Locate the cell with the specified text and output its [X, Y] center coordinate. 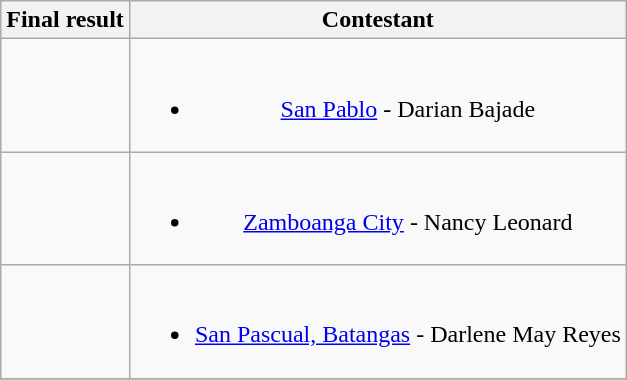
Contestant [378, 20]
San Pascual, Batangas - Darlene May Reyes [378, 322]
Final result [66, 20]
San Pablo - Darian Bajade [378, 96]
Zamboanga City - Nancy Leonard [378, 208]
